Provide the (x, y) coordinate of the cell's center where the given text is located.  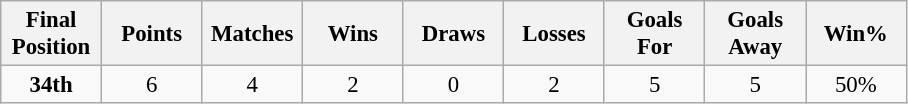
Final Position (52, 34)
Win% (856, 34)
50% (856, 85)
34th (52, 85)
Goals Away (756, 34)
Wins (354, 34)
Goals For (654, 34)
4 (252, 85)
Matches (252, 34)
Draws (454, 34)
0 (454, 85)
6 (152, 85)
Losses (554, 34)
Points (152, 34)
